Determine the [X, Y] coordinate at the center of the cell enclosing the given text.  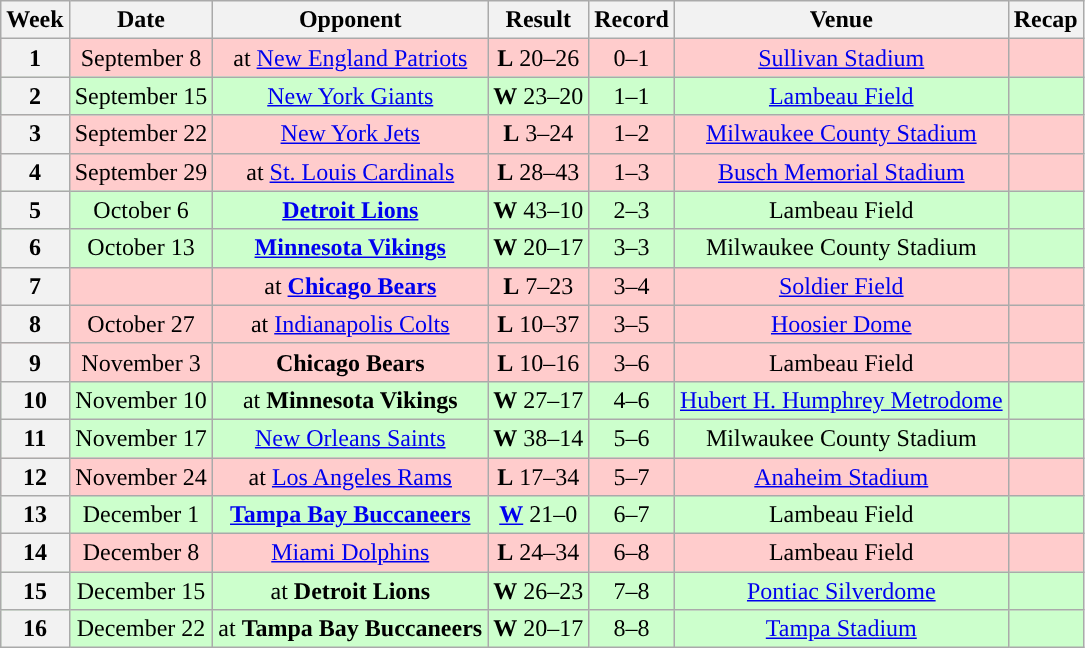
Soldier Field [841, 286]
September 8 [141, 58]
at New England Patriots [350, 58]
L 10–37 [538, 324]
Tampa Bay Buccaneers [350, 515]
Date [141, 20]
Chicago Bears [350, 362]
11 [35, 438]
New York Jets [350, 134]
5–6 [632, 438]
Venue [841, 20]
W 21–0 [538, 515]
3–5 [632, 324]
at Tampa Bay Buccaneers [350, 629]
8–8 [632, 629]
L 10–16 [538, 362]
L 28–43 [538, 172]
at Los Angeles Rams [350, 477]
at Detroit Lions [350, 591]
November 3 [141, 362]
October 13 [141, 248]
5 [35, 210]
0–1 [632, 58]
15 [35, 591]
1 [35, 58]
3–3 [632, 248]
L 20–26 [538, 58]
4 [35, 172]
6–7 [632, 515]
Minnesota Vikings [350, 248]
6 [35, 248]
Pontiac Silverdome [841, 591]
1–2 [632, 134]
L 3–24 [538, 134]
8 [35, 324]
6–8 [632, 553]
New York Giants [350, 96]
Sullivan Stadium [841, 58]
3–6 [632, 362]
December 8 [141, 553]
Opponent [350, 20]
Miami Dolphins [350, 553]
Record [632, 20]
14 [35, 553]
Hubert H. Humphrey Metrodome [841, 400]
3–4 [632, 286]
5–7 [632, 477]
December 15 [141, 591]
L 7–23 [538, 286]
Anaheim Stadium [841, 477]
November 24 [141, 477]
W 27–17 [538, 400]
W 26–23 [538, 591]
2–3 [632, 210]
October 6 [141, 210]
L 24–34 [538, 553]
W 38–14 [538, 438]
1–1 [632, 96]
12 [35, 477]
Recap [1046, 20]
Busch Memorial Stadium [841, 172]
Result [538, 20]
10 [35, 400]
September 22 [141, 134]
at St. Louis Cardinals [350, 172]
at Minnesota Vikings [350, 400]
16 [35, 629]
Detroit Lions [350, 210]
December 1 [141, 515]
December 22 [141, 629]
W 23–20 [538, 96]
October 27 [141, 324]
Hoosier Dome [841, 324]
7 [35, 286]
2 [35, 96]
New Orleans Saints [350, 438]
September 29 [141, 172]
3 [35, 134]
4–6 [632, 400]
13 [35, 515]
Tampa Stadium [841, 629]
W 43–10 [538, 210]
Week [35, 20]
9 [35, 362]
September 15 [141, 96]
1–3 [632, 172]
November 17 [141, 438]
7–8 [632, 591]
November 10 [141, 400]
at Chicago Bears [350, 286]
at Indianapolis Colts [350, 324]
L 17–34 [538, 477]
